Search for the cell housing the specified text and yield its [X, Y] center coordinate. 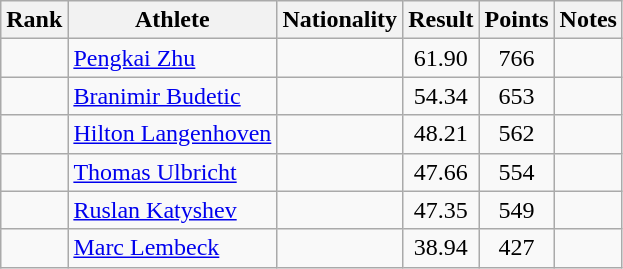
766 [516, 58]
47.66 [441, 172]
Athlete [172, 20]
54.34 [441, 96]
Nationality [340, 20]
Marc Lembeck [172, 248]
Result [441, 20]
38.94 [441, 248]
Thomas Ulbricht [172, 172]
653 [516, 96]
Rank [34, 20]
554 [516, 172]
Hilton Langenhoven [172, 134]
Branimir Budetic [172, 96]
Points [516, 20]
549 [516, 210]
427 [516, 248]
Pengkai Zhu [172, 58]
48.21 [441, 134]
562 [516, 134]
61.90 [441, 58]
Ruslan Katyshev [172, 210]
Notes [588, 20]
47.35 [441, 210]
